Capture the cell that displays the provided text and extract its [x, y] central coordinate. 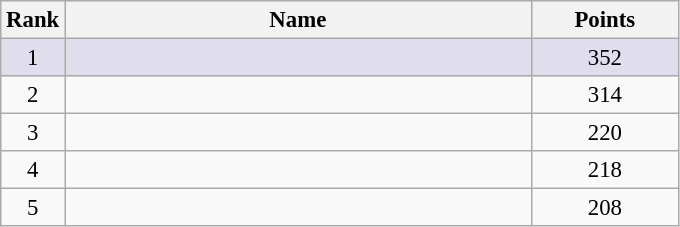
2 [33, 95]
352 [604, 58]
Rank [33, 20]
314 [604, 95]
1 [33, 58]
220 [604, 133]
5 [33, 208]
4 [33, 170]
Name [298, 20]
208 [604, 208]
218 [604, 170]
3 [33, 133]
Points [604, 20]
